Identify which cell holds the provided text, then report its (x, y) central coordinate. 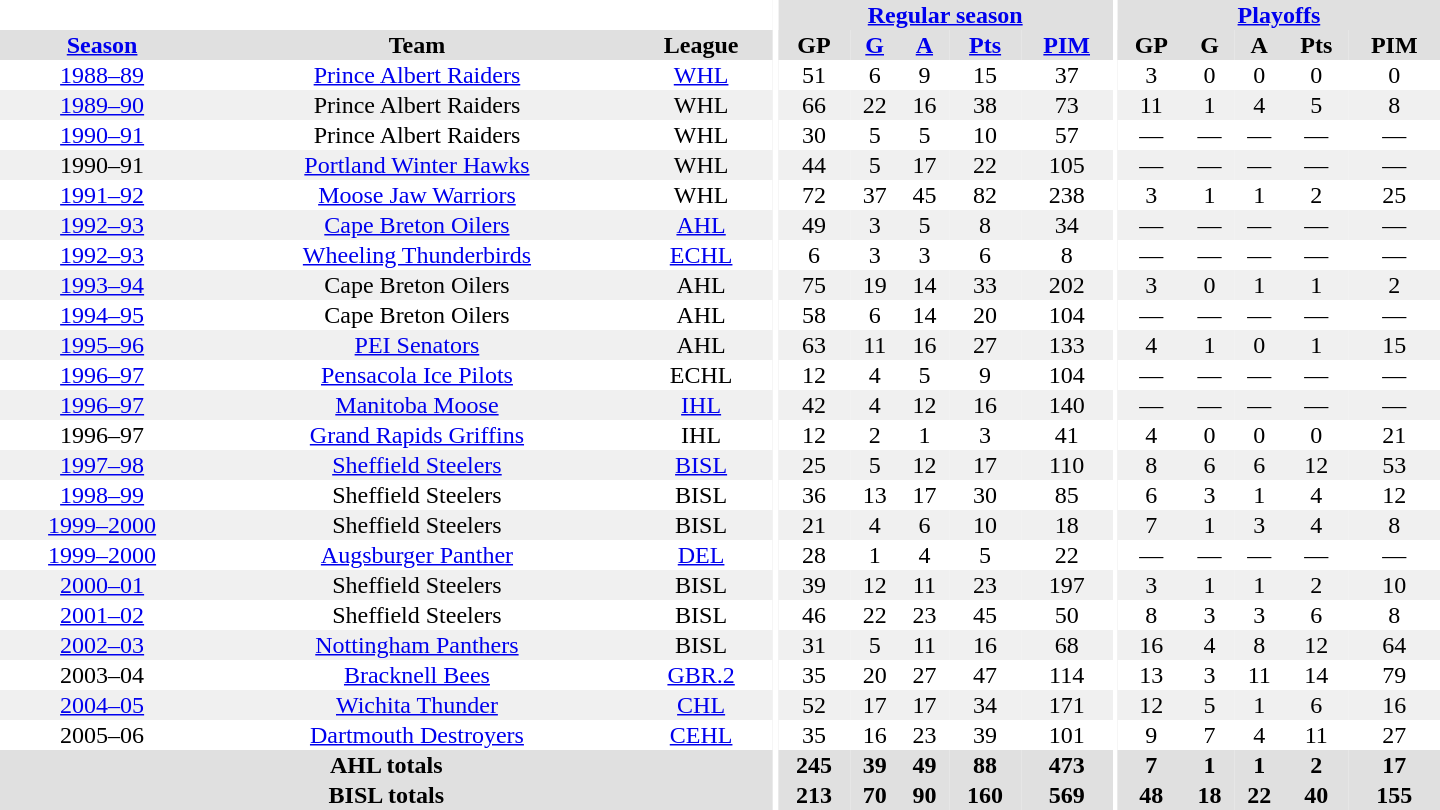
52 (814, 705)
2005–06 (102, 735)
31 (814, 645)
68 (1066, 645)
58 (814, 315)
33 (985, 285)
PEI Senators (416, 345)
League (702, 45)
Nottingham Panthers (416, 645)
Grand Rapids Griffins (416, 435)
AHL totals (386, 765)
1997–98 (102, 465)
75 (814, 285)
133 (1066, 345)
Team (416, 45)
53 (1394, 465)
88 (985, 765)
Augsburger Panther (416, 555)
DEL (702, 555)
1991–92 (102, 195)
569 (1066, 795)
41 (1066, 435)
79 (1394, 675)
2004–05 (102, 705)
BISL totals (386, 795)
40 (1316, 795)
Moose Jaw Warriors (416, 195)
38 (985, 105)
Bracknell Bees (416, 675)
110 (1066, 465)
171 (1066, 705)
473 (1066, 765)
Regular season (945, 15)
1995–96 (102, 345)
140 (1066, 405)
1998–99 (102, 495)
72 (814, 195)
42 (814, 405)
1989–90 (102, 105)
90 (925, 795)
64 (1394, 645)
238 (1066, 195)
155 (1394, 795)
46 (814, 615)
1994–95 (102, 315)
CHL (702, 705)
44 (814, 165)
66 (814, 105)
1988–89 (102, 75)
197 (1066, 585)
1993–94 (102, 285)
213 (814, 795)
Wichita Thunder (416, 705)
GBR.2 (702, 675)
73 (1066, 105)
Portland Winter Hawks (416, 165)
28 (814, 555)
101 (1066, 735)
Dartmouth Destroyers (416, 735)
Season (102, 45)
82 (985, 195)
47 (985, 675)
Manitoba Moose (416, 405)
19 (875, 285)
50 (1066, 615)
2002–03 (102, 645)
2000–01 (102, 585)
Wheeling Thunderbirds (416, 255)
57 (1066, 135)
105 (1066, 165)
2003–04 (102, 675)
85 (1066, 495)
202 (1066, 285)
Pensacola Ice Pilots (416, 375)
48 (1152, 795)
70 (875, 795)
36 (814, 495)
2001–02 (102, 615)
160 (985, 795)
63 (814, 345)
CEHL (702, 735)
114 (1066, 675)
245 (814, 765)
Playoffs (1279, 15)
51 (814, 75)
